Determine the (X, Y) coordinate at the center of the cell enclosing the given text.  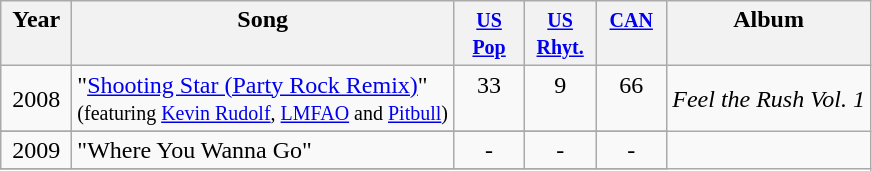
2008 (36, 98)
USPop (490, 34)
CAN (632, 34)
Album (769, 34)
Feel the Rush Vol. 1 (769, 98)
"Shooting Star (Party Rock Remix)" (featuring Kevin Rudolf, LMFAO and Pitbull) (263, 98)
Song (263, 34)
USRhyt. (560, 34)
2009 (36, 150)
Year (36, 34)
"Where You Wanna Go" (263, 150)
33 (490, 98)
66 (632, 98)
9 (560, 98)
